Pinpoint the cell where the given text exists, returning its [x, y] midpoint coordinate. 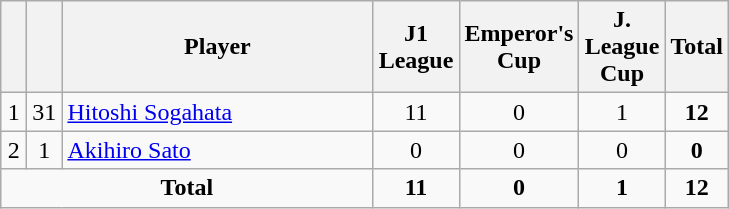
31 [44, 112]
Akihiro Sato [218, 150]
2 [14, 150]
J. League Cup [622, 47]
Hitoshi Sogahata [218, 112]
Player [218, 47]
Emperor's Cup [519, 47]
J1 League [416, 47]
